Find where the given text appears and provide that cell's center as [x, y] coordinate. 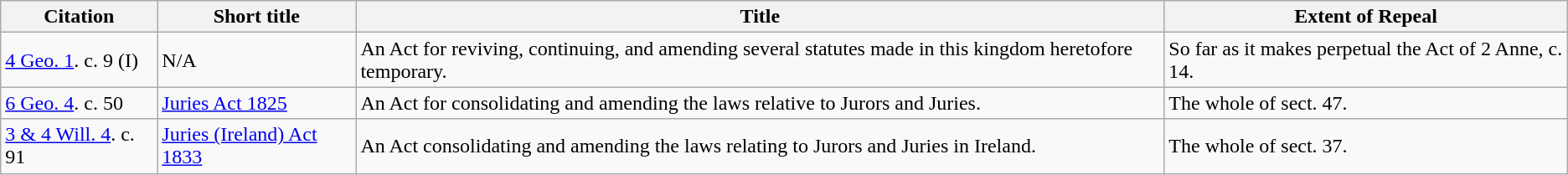
Title [761, 17]
N/A [256, 60]
So far as it makes perpetual the Act of 2 Anne, c. 14. [1365, 60]
The whole of sect. 47. [1365, 103]
4 Geo. 1. c. 9 (I) [79, 60]
Citation [79, 17]
Extent of Repeal [1365, 17]
3 & 4 Will. 4. c. 91 [79, 146]
The whole of sect. 37. [1365, 146]
Juries (Ireland) Act 1833 [256, 146]
An Act consolidating and amending the laws relating to Jurors and Juries in Ireland. [761, 146]
An Act for consolidating and amending the laws relative to Jurors and Juries. [761, 103]
An Act for reviving, continuing, and amending several statutes made in this kingdom heretofore temporary. [761, 60]
Juries Act 1825 [256, 103]
Short title [256, 17]
6 Geo. 4. c. 50 [79, 103]
